Scan for the cell matching the given text and deliver its [x, y] coordinate at center. 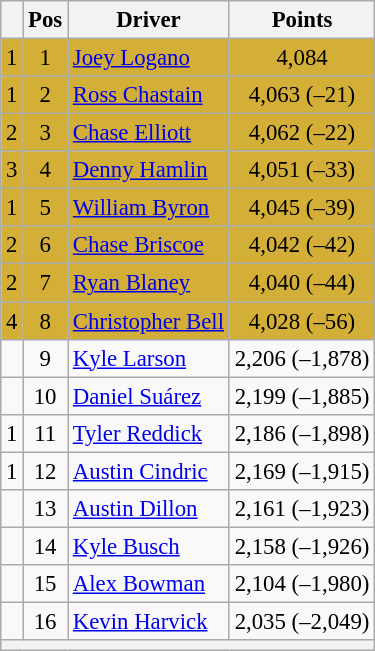
16 [46, 621]
4,028 (–56) [302, 321]
10 [46, 396]
2,104 (–1,980) [302, 584]
Kyle Larson [149, 358]
5 [46, 208]
2,035 (–2,049) [302, 621]
Joey Logano [149, 58]
9 [46, 358]
2,186 (–1,898) [302, 433]
4,045 (–39) [302, 208]
Ryan Blaney [149, 283]
4,051 (–33) [302, 170]
Tyler Reddick [149, 433]
2,158 (–1,926) [302, 546]
7 [46, 283]
6 [46, 245]
4,040 (–44) [302, 283]
8 [46, 321]
2,199 (–1,885) [302, 396]
4,084 [302, 58]
Ross Chastain [149, 95]
2,161 (–1,923) [302, 509]
Alex Bowman [149, 584]
2,206 (–1,878) [302, 358]
Christopher Bell [149, 321]
4,063 (–21) [302, 95]
Driver [149, 20]
Pos [46, 20]
11 [46, 433]
Chase Elliott [149, 133]
15 [46, 584]
Kevin Harvick [149, 621]
William Byron [149, 208]
12 [46, 471]
Kyle Busch [149, 546]
13 [46, 509]
Austin Cindric [149, 471]
2,169 (–1,915) [302, 471]
Daniel Suárez [149, 396]
14 [46, 546]
4,062 (–22) [302, 133]
4,042 (–42) [302, 245]
Denny Hamlin [149, 170]
Austin Dillon [149, 509]
Chase Briscoe [149, 245]
Points [302, 20]
